Locate the cell with the specified text and output its [X, Y] center coordinate. 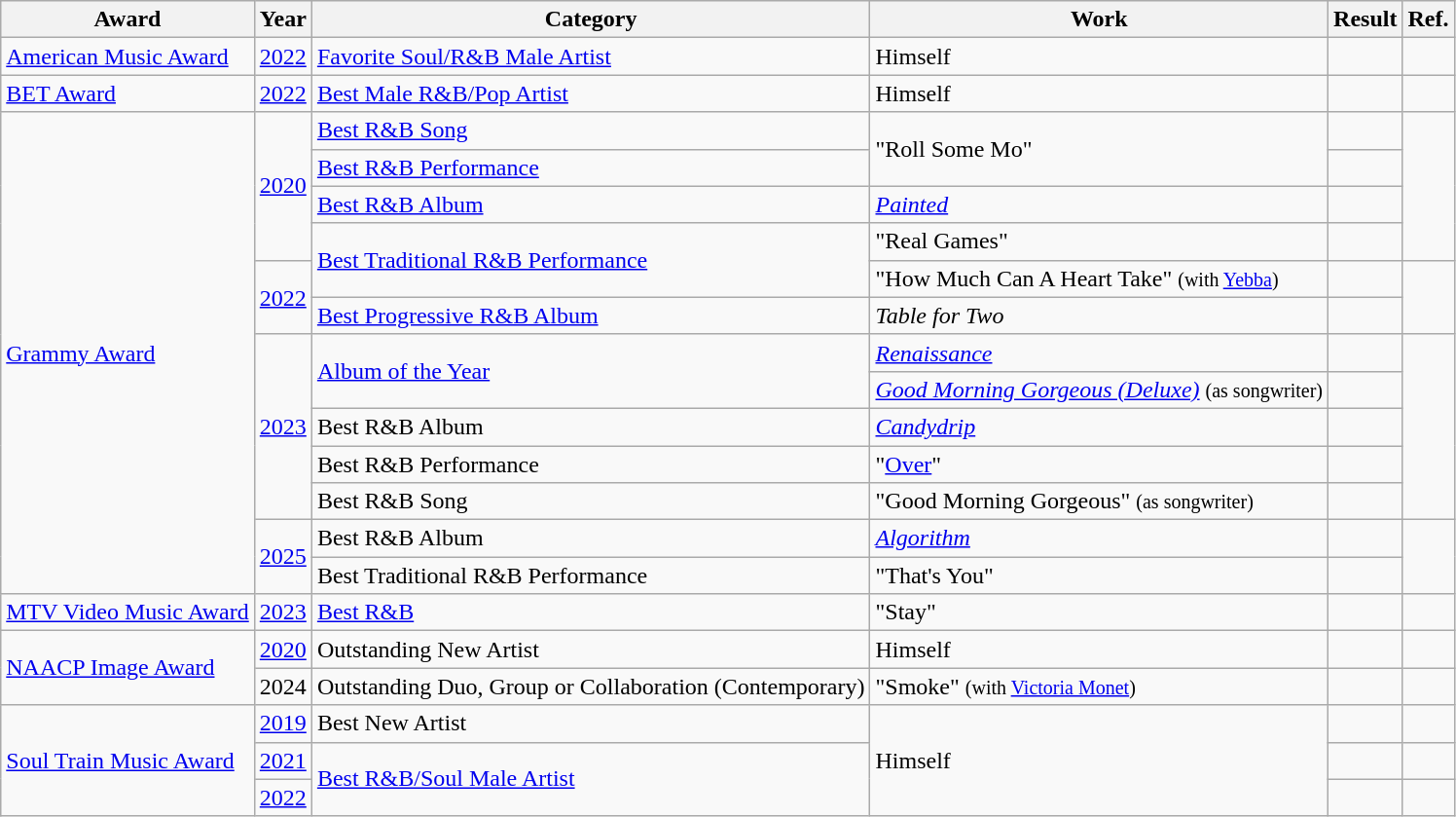
Work [1100, 19]
Good Morning Gorgeous (Deluxe) (as songwriter) [1100, 390]
"How Much Can A Heart Take" (with Yebba) [1100, 279]
Outstanding New Artist [591, 650]
"Good Morning Gorgeous" (as songwriter) [1100, 501]
Favorite Soul/R&B Male Artist [591, 56]
Grammy Award [128, 353]
MTV Video Music Award [128, 613]
Year [282, 19]
"Roll Some Mo" [1100, 149]
Category [591, 19]
Award [128, 19]
Result [1365, 19]
NAACP Image Award [128, 668]
"Smoke" (with Victoria Monet) [1100, 687]
Album of the Year [591, 371]
Outstanding Duo, Group or Collaboration (Contemporary) [591, 687]
American Music Award [128, 56]
2025 [282, 557]
Best R&B [591, 613]
Ref. [1429, 19]
Best New Artist [591, 724]
"Real Games" [1100, 241]
"That's You" [1100, 576]
"Over" [1100, 464]
Best R&B/Soul Male Artist [591, 779]
Candydrip [1100, 427]
Table for Two [1100, 316]
2019 [282, 724]
Best Male R&B/Pop Artist [591, 93]
Best Progressive R&B Album [591, 316]
2021 [282, 761]
Renaissance [1100, 353]
Painted [1100, 204]
Soul Train Music Award [128, 761]
"Stay" [1100, 613]
Algorithm [1100, 538]
2024 [282, 687]
BET Award [128, 93]
